Return the [X, Y] coordinate for the center point of the cell that contains the specified text.  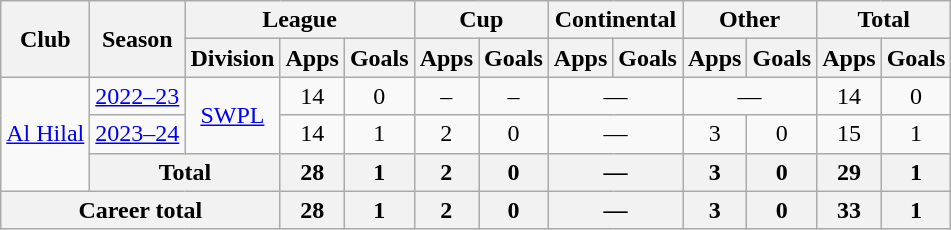
Cup [481, 20]
Career total [140, 210]
Continental [615, 20]
29 [849, 172]
Al Hilal [46, 134]
Division [232, 58]
SWPL [232, 115]
League [300, 20]
Club [46, 39]
Other [749, 20]
2022–23 [138, 96]
Season [138, 39]
33 [849, 210]
15 [849, 134]
2023–24 [138, 134]
